Output the [x, y] coordinate of the center of the cell containing the given text.  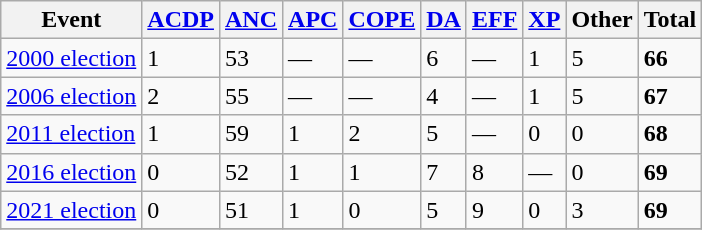
51 [250, 210]
66 [670, 58]
3 [602, 210]
4 [444, 96]
COPE [382, 20]
6 [444, 58]
EFF [494, 20]
2000 election [72, 58]
2021 election [72, 210]
7 [444, 172]
ANC [250, 20]
8 [494, 172]
APC [313, 20]
59 [250, 134]
2006 election [72, 96]
DA [444, 20]
68 [670, 134]
Other [602, 20]
2011 election [72, 134]
9 [494, 210]
53 [250, 58]
2016 election [72, 172]
Event [72, 20]
55 [250, 96]
XP [544, 20]
52 [250, 172]
ACDP [181, 20]
67 [670, 96]
Total [670, 20]
